Provide the [x, y] coordinate of the cell's center where the given text is located.  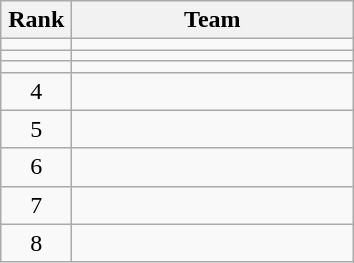
Rank [36, 20]
7 [36, 205]
Team [212, 20]
4 [36, 91]
6 [36, 167]
5 [36, 129]
8 [36, 243]
